Locate the cell with the specified text and output its (X, Y) center coordinate. 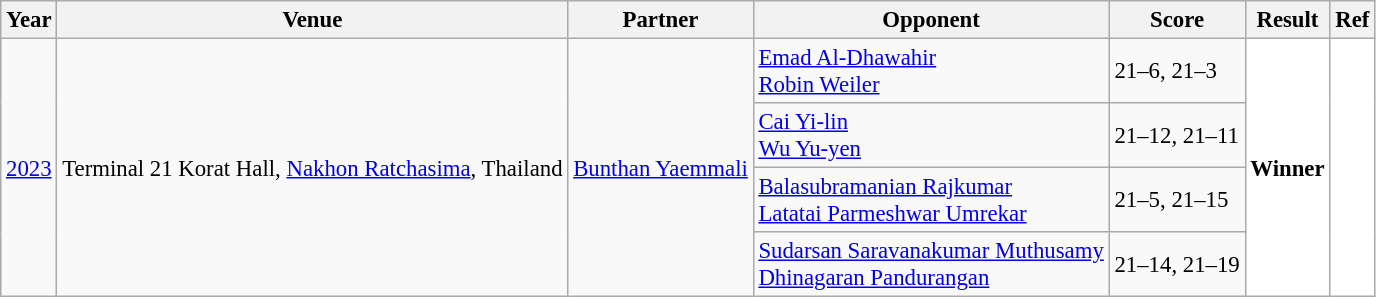
Partner (660, 20)
Result (1288, 20)
Opponent (931, 20)
Year (29, 20)
2023 (29, 168)
21–6, 21–3 (1177, 72)
Balasubramanian Rajkumar Latatai Parmeshwar Umrekar (931, 200)
Cai Yi-lin Wu Yu-yen (931, 136)
21–14, 21–19 (1177, 264)
Score (1177, 20)
Emad Al-Dhawahir Robin Weiler (931, 72)
Winner (1288, 168)
Bunthan Yaemmali (660, 168)
21–12, 21–11 (1177, 136)
Ref (1352, 20)
21–5, 21–15 (1177, 200)
Venue (312, 20)
Terminal 21 Korat Hall, Nakhon Ratchasima, Thailand (312, 168)
Sudarsan Saravanakumar Muthusamy Dhinagaran Pandurangan (931, 264)
